For the text-containing cell, return its midpoint in (x, y) coordinate format. 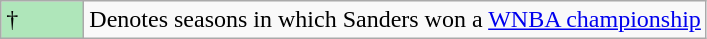
Denotes seasons in which Sanders won a WNBA championship (396, 20)
† (42, 20)
